Capture the cell that displays the provided text and extract its (X, Y) central coordinate. 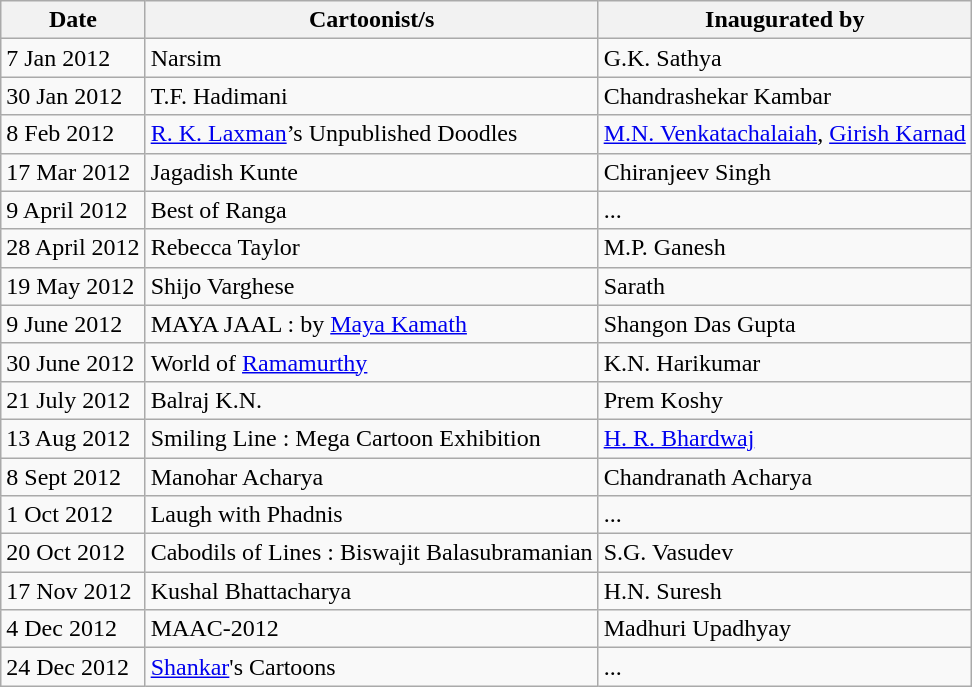
Rebecca Taylor (372, 248)
Chandranath Acharya (784, 477)
28 April 2012 (73, 248)
Shijo Varghese (372, 286)
H. R. Bhardwaj (784, 438)
17 Mar 2012 (73, 172)
MAYA JAAL : by Maya Kamath (372, 324)
Chiranjeev Singh (784, 172)
17 Nov 2012 (73, 591)
H.N. Suresh (784, 591)
Manohar Acharya (372, 477)
T.F. Hadimani (372, 96)
M.P. Ganesh (784, 248)
R. K. Laxman’s Unpublished Doodles (372, 134)
Laugh with Phadnis (372, 515)
9 April 2012 (73, 210)
Prem Koshy (784, 400)
Date (73, 20)
Shankar's Cartoons (372, 667)
8 Sept 2012 (73, 477)
Sarath (784, 286)
9 June 2012 (73, 324)
Cartoonist/s (372, 20)
1 Oct 2012 (73, 515)
G.K. Sathya (784, 58)
13 Aug 2012 (73, 438)
24 Dec 2012 (73, 667)
4 Dec 2012 (73, 629)
Kushal Bhattacharya (372, 591)
Best of Ranga (372, 210)
S.G. Vasudev (784, 553)
World of Ramamurthy (372, 362)
Chandrashekar Kambar (784, 96)
30 Jan 2012 (73, 96)
Inaugurated by (784, 20)
MAAC-2012 (372, 629)
7 Jan 2012 (73, 58)
Cabodils of Lines : Biswajit Balasubramanian (372, 553)
20 Oct 2012 (73, 553)
Madhuri Upadhyay (784, 629)
21 July 2012 (73, 400)
Shangon Das Gupta (784, 324)
8 Feb 2012 (73, 134)
M.N. Venkatachalaiah, Girish Karnad (784, 134)
Narsim (372, 58)
K.N. Harikumar (784, 362)
Jagadish Kunte (372, 172)
19 May 2012 (73, 286)
Balraj K.N. (372, 400)
30 June 2012 (73, 362)
Smiling Line : Mega Cartoon Exhibition (372, 438)
